Locate the cell with the specified text and output its [X, Y] center coordinate. 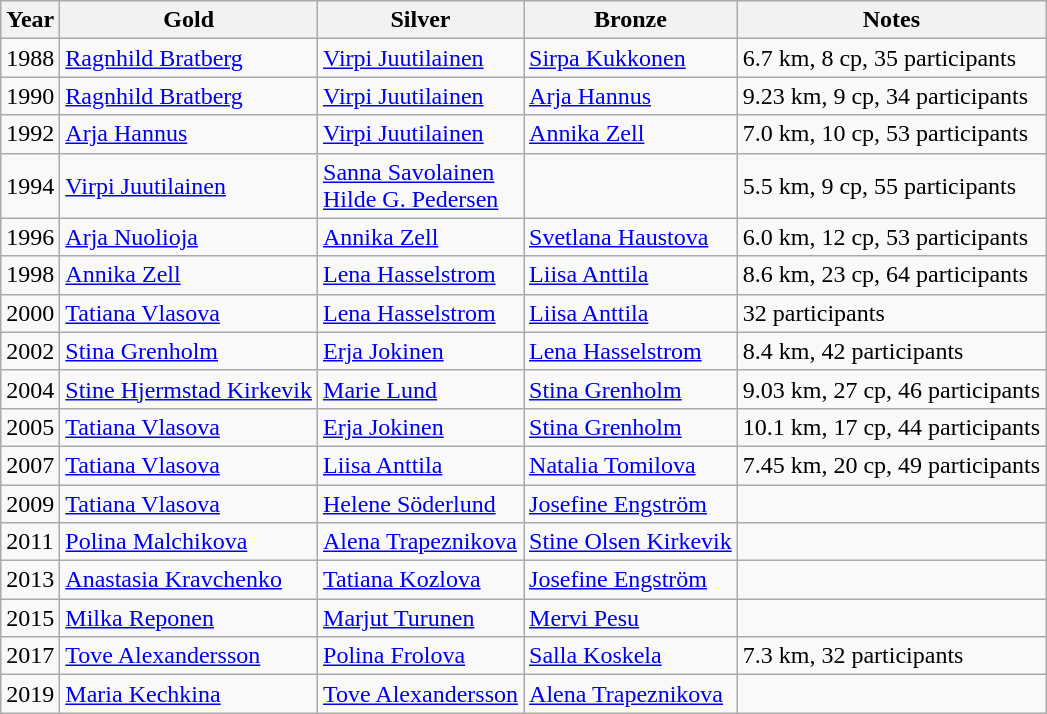
Notes [891, 20]
Mervi Pesu [631, 618]
8.6 km, 23 cp, 64 participants [891, 275]
2013 [30, 580]
Polina Malchikova [189, 542]
Svetlana Haustova [631, 237]
2009 [30, 503]
Bronze [631, 20]
2005 [30, 427]
2011 [30, 542]
7.3 km, 32 participants [891, 656]
9.03 km, 27 cp, 46 participants [891, 389]
2000 [30, 313]
1988 [30, 58]
2004 [30, 389]
5.5 km, 9 cp, 55 participants [891, 186]
Salla Koskela [631, 656]
Stine Hjermstad Kirkevik [189, 389]
Helene Söderlund [421, 503]
7.0 km, 10 cp, 53 participants [891, 134]
8.4 km, 42 participants [891, 351]
Natalia Tomilova [631, 465]
Year [30, 20]
Arja Nuolioja [189, 237]
2002 [30, 351]
32 participants [891, 313]
1998 [30, 275]
Silver [421, 20]
7.45 km, 20 cp, 49 participants [891, 465]
Stine Olsen Kirkevik [631, 542]
Sirpa Kukkonen [631, 58]
Gold [189, 20]
Marie Lund [421, 389]
Polina Frolova [421, 656]
2017 [30, 656]
2015 [30, 618]
1996 [30, 237]
Tatiana Kozlova [421, 580]
Marjut Turunen [421, 618]
1994 [30, 186]
Anastasia Kravchenko [189, 580]
2019 [30, 694]
1990 [30, 96]
6.0 km, 12 cp, 53 participants [891, 237]
Milka Reponen [189, 618]
Sanna Savolainen Hilde G. Pedersen [421, 186]
1992 [30, 134]
6.7 km, 8 cp, 35 participants [891, 58]
Maria Kechkina [189, 694]
9.23 km, 9 cp, 34 participants [891, 96]
10.1 km, 17 cp, 44 participants [891, 427]
2007 [30, 465]
